Return [X, Y] of the center of cell containing provided text 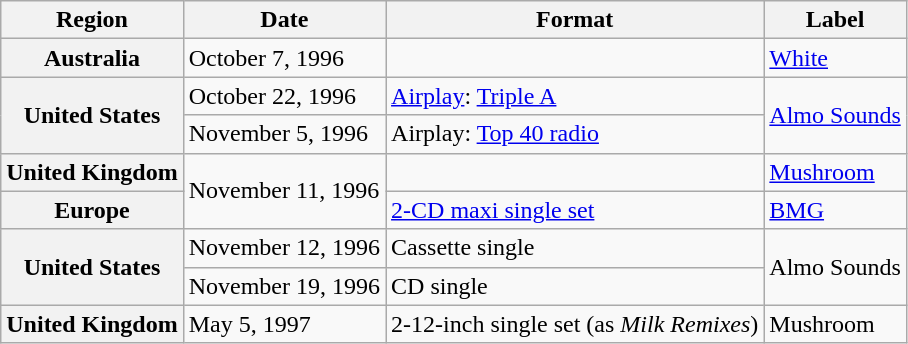
Region [92, 20]
Date [284, 20]
BMG [835, 210]
November 5, 1996 [284, 134]
Airplay: Top 40 radio [575, 134]
CD single [575, 286]
Europe [92, 210]
Label [835, 20]
White [835, 58]
October 22, 1996 [284, 96]
November 19, 1996 [284, 286]
May 5, 1997 [284, 324]
Australia [92, 58]
November 12, 1996 [284, 248]
Cassette single [575, 248]
2-12-inch single set (as Milk Remixes) [575, 324]
Airplay: Triple A [575, 96]
2-CD maxi single set [575, 210]
November 11, 1996 [284, 191]
Format [575, 20]
October 7, 1996 [284, 58]
